Return (x, y) of the center of cell containing provided text 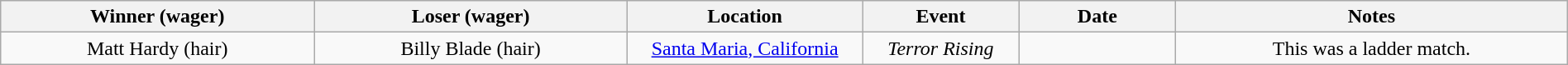
Matt Hardy (hair) (157, 48)
Santa Maria, California (745, 48)
Date (1097, 17)
Winner (wager) (157, 17)
Loser (wager) (471, 17)
This was a ladder match. (1372, 48)
Event (941, 17)
Notes (1372, 17)
Terror Rising (941, 48)
Billy Blade (hair) (471, 48)
Location (745, 17)
